Extract the (x, y) coordinate from the center of the cell holding the provided text.  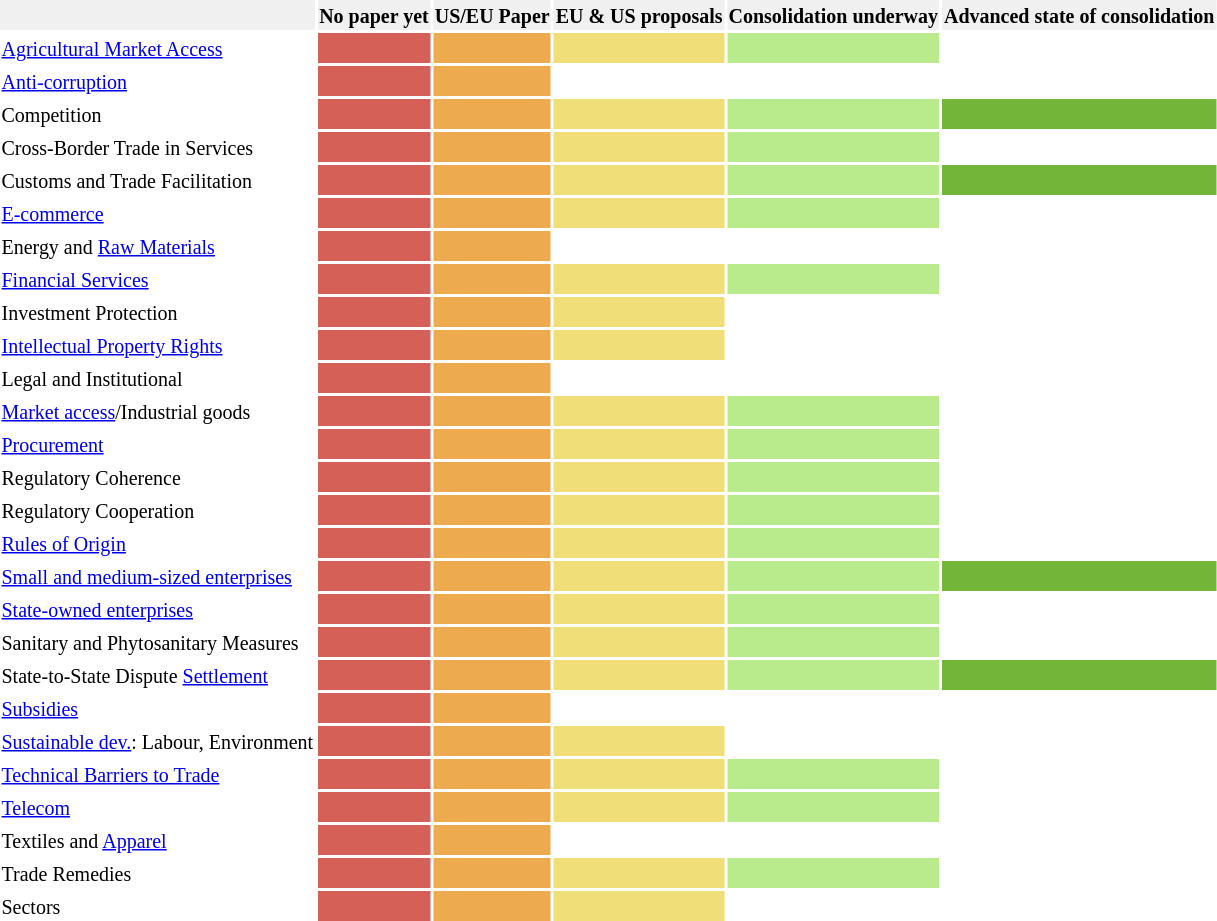
Subsidies (158, 708)
Technical Barriers to Trade (158, 774)
Regulatory Cooperation (158, 510)
EU & US proposals (639, 15)
Consolidation underway (833, 15)
Sanitary and Phytosanitary Measures (158, 642)
Agricultural Market Access (158, 48)
Textiles and Apparel (158, 840)
Customs and Trade Facilitation (158, 180)
Market access/Industrial goods (158, 411)
State-owned enterprises (158, 609)
Telecom (158, 807)
Regulatory Coherence (158, 477)
Sectors (158, 906)
Intellectual Property Rights (158, 345)
Energy and Raw Materials (158, 246)
Financial Services (158, 279)
Advanced state of consolidation (1078, 15)
US/EU Paper (492, 15)
Rules of Origin (158, 543)
Cross-Border Trade in Services (158, 147)
Trade Remedies (158, 873)
State-to-State Dispute Settlement (158, 675)
Small and medium-sized enterprises (158, 576)
Procurement (158, 444)
Sustainable dev.: Labour, Environment (158, 741)
Anti-corruption (158, 81)
Competition (158, 114)
Investment Protection (158, 312)
E-commerce (158, 213)
Legal and Institutional (158, 378)
No paper yet (374, 15)
